Search for the cell housing the specified text and yield its [x, y] center coordinate. 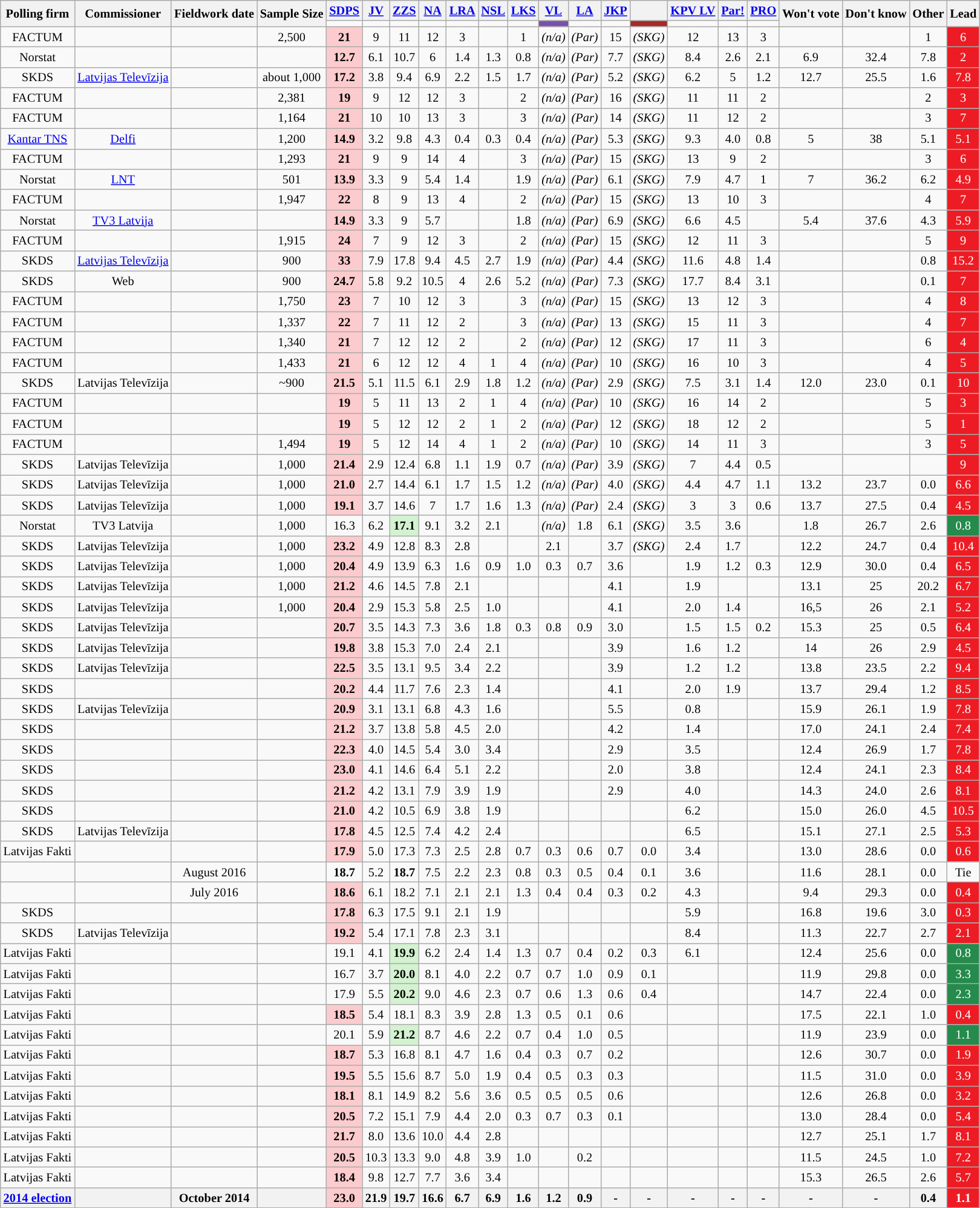
LKS [523, 10]
30.7 [876, 1055]
36.2 [876, 179]
1,200 [292, 139]
18.5 [344, 1014]
19.8 [344, 648]
16,5 [811, 607]
17.3 [404, 852]
12.8 [404, 546]
30.0 [876, 566]
11.3 [811, 933]
21.5 [344, 383]
1,947 [292, 200]
23.7 [876, 485]
31.0 [876, 1075]
about 1,000 [292, 77]
9.3 [693, 139]
15.6 [404, 1075]
23.9 [876, 1035]
18.6 [344, 892]
Kantar TNS [38, 139]
Fieldwork date [214, 13]
27.5 [876, 505]
29.4 [876, 689]
Web [123, 281]
32.4 [876, 57]
19.9 [404, 953]
10.7 [404, 57]
ZZS [404, 10]
17.7 [693, 281]
LRA [462, 10]
8.5 [963, 689]
20.7 [344, 628]
October 2014 [214, 1198]
13.2 [811, 485]
10.4 [963, 546]
26.5 [876, 1177]
22.4 [876, 994]
Delfi [123, 139]
12.2 [811, 546]
24.0 [876, 790]
25.6 [876, 953]
25.1 [876, 1137]
18.4 [344, 1177]
16.6 [432, 1198]
Sample Size [292, 13]
27.1 [876, 831]
24 [344, 240]
23.2 [344, 546]
18.2 [404, 892]
15.9 [811, 709]
10.0 [432, 1137]
SDPS [344, 10]
20.0 [404, 974]
501 [292, 179]
23 [344, 301]
NA [432, 10]
19.6 [876, 913]
5.6 [462, 1096]
20.9 [344, 709]
37.6 [876, 220]
1,915 [292, 240]
July 2016 [214, 892]
1,750 [292, 301]
19.5 [344, 1075]
17.0 [811, 729]
1,340 [292, 342]
16.7 [344, 974]
15.0 [811, 811]
PRO [763, 10]
Par! [733, 10]
17 [693, 342]
19.7 [404, 1198]
2014 election [38, 1198]
11.7 [404, 689]
28.6 [876, 852]
KPV LV [693, 10]
38 [876, 139]
26.8 [876, 1096]
19.2 [344, 933]
17.2 [344, 77]
29.8 [876, 974]
12.0 [811, 383]
26.1 [876, 709]
NSL [494, 10]
1,494 [292, 444]
9.2 [404, 281]
9.5 [432, 668]
1,433 [292, 363]
29.3 [876, 892]
26.0 [876, 811]
12.9 [811, 566]
Other [929, 13]
8.0 [376, 1137]
14.7 [811, 994]
LNT [123, 179]
LA [585, 10]
28.1 [876, 872]
18 [693, 424]
15.2 [963, 261]
33 [344, 261]
25.5 [876, 77]
2,500 [292, 37]
Don't know [876, 13]
1,337 [292, 322]
24.5 [876, 1157]
14.4 [404, 485]
7.6 [432, 689]
7.1 [432, 892]
21.9 [376, 1198]
2,381 [292, 98]
JV [376, 10]
21.4 [344, 464]
1,293 [292, 159]
23.5 [876, 668]
26.7 [876, 525]
JKP [615, 10]
22.3 [344, 750]
16.3 [344, 525]
Polling firm [38, 13]
Tie [963, 872]
August 2016 [214, 872]
13.3 [404, 1157]
28.4 [876, 1116]
21.7 [344, 1137]
22.7 [876, 933]
Commissioner [123, 13]
26.9 [876, 750]
12.5 [404, 831]
8.2 [432, 1096]
1,164 [292, 118]
10.3 [376, 1157]
VL [553, 10]
Won't vote [811, 13]
7.0 [432, 648]
13.6 [404, 1137]
~900 [292, 383]
20.1 [344, 1035]
22.1 [876, 1014]
22.5 [344, 668]
Lead [963, 13]
